Find where the given text appears and provide that cell's center as (x, y) coordinate. 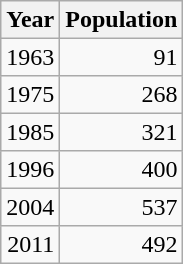
537 (122, 206)
Year (30, 20)
91 (122, 56)
268 (122, 94)
1963 (30, 56)
400 (122, 170)
Population (122, 20)
2011 (30, 244)
1985 (30, 132)
321 (122, 132)
2004 (30, 206)
1975 (30, 94)
492 (122, 244)
1996 (30, 170)
